Provide the (x, y) coordinate of the cell's center where the given text is located.  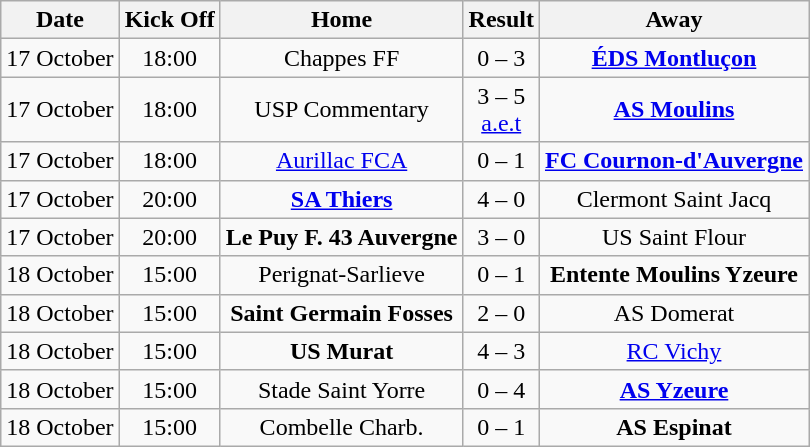
AS Espinat (674, 427)
Aurillac FCA (342, 161)
US Murat (342, 351)
3 – 5 a.e.t (501, 110)
2 – 0 (501, 313)
USP Commentary (342, 110)
Entente Moulins Yzeure (674, 275)
US Saint Flour (674, 237)
Date (60, 20)
Result (501, 20)
Kick Off (170, 20)
Le Puy F. 43 Auvergne (342, 237)
4 – 0 (501, 199)
Combelle Charb. (342, 427)
AS Domerat (674, 313)
Stade Saint Yorre (342, 389)
SA Thiers (342, 199)
0 – 3 (501, 58)
FC Cournon-d'Auvergne (674, 161)
Clermont Saint Jacq (674, 199)
3 – 0 (501, 237)
AS Moulins (674, 110)
RC Vichy (674, 351)
ÉDS Montluçon (674, 58)
Saint Germain Fosses (342, 313)
AS Yzeure (674, 389)
Home (342, 20)
Chappes FF (342, 58)
Away (674, 20)
Perignat-Sarlieve (342, 275)
0 – 4 (501, 389)
4 – 3 (501, 351)
